Return (x, y) of the center of cell containing provided text 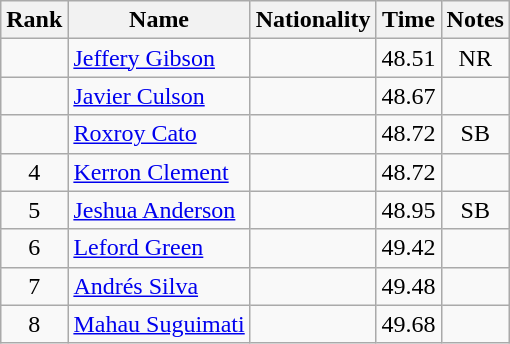
48.51 (408, 58)
5 (34, 210)
NR (475, 58)
49.42 (408, 248)
49.68 (408, 324)
Roxroy Cato (159, 134)
49.48 (408, 286)
Rank (34, 20)
Jeffery Gibson (159, 58)
48.67 (408, 96)
6 (34, 248)
Notes (475, 20)
Andrés Silva (159, 286)
8 (34, 324)
Mahau Suguimati (159, 324)
Name (159, 20)
Nationality (313, 20)
48.95 (408, 210)
Leford Green (159, 248)
Jeshua Anderson (159, 210)
7 (34, 286)
4 (34, 172)
Time (408, 20)
Kerron Clement (159, 172)
Javier Culson (159, 96)
